Provide the [x, y] coordinate of the cell's center where the given text is located.  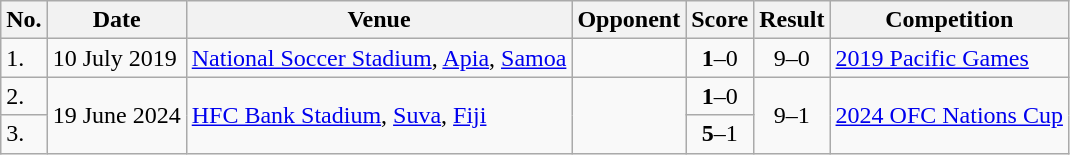
19 June 2024 [116, 115]
9–0 [792, 58]
5–1 [720, 134]
HFC Bank Stadium, Suva, Fiji [379, 115]
2. [24, 96]
No. [24, 20]
10 July 2019 [116, 58]
Result [792, 20]
2019 Pacific Games [949, 58]
3. [24, 134]
Opponent [629, 20]
Venue [379, 20]
Date [116, 20]
9–1 [792, 115]
1. [24, 58]
National Soccer Stadium, Apia, Samoa [379, 58]
Competition [949, 20]
2024 OFC Nations Cup [949, 115]
Score [720, 20]
